Return (x, y) of the center of cell containing provided text 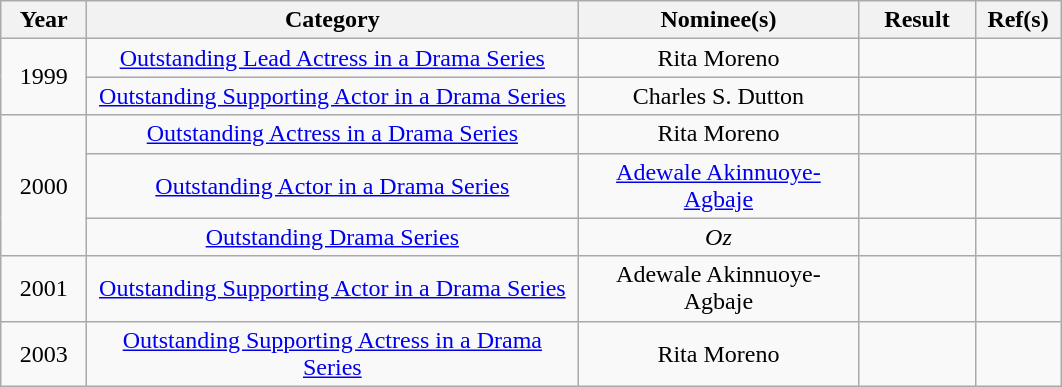
Nominee(s) (718, 20)
Category (332, 20)
Result (917, 20)
Charles S. Dutton (718, 96)
2001 (44, 288)
Ref(s) (1018, 20)
1999 (44, 77)
Outstanding Lead Actress in a Drama Series (332, 58)
Outstanding Supporting Actress in a Drama Series (332, 354)
Oz (718, 237)
Year (44, 20)
2003 (44, 354)
Outstanding Actor in a Drama Series (332, 186)
2000 (44, 186)
Outstanding Drama Series (332, 237)
Outstanding Actress in a Drama Series (332, 134)
